Return (x, y) of the center of cell containing provided text 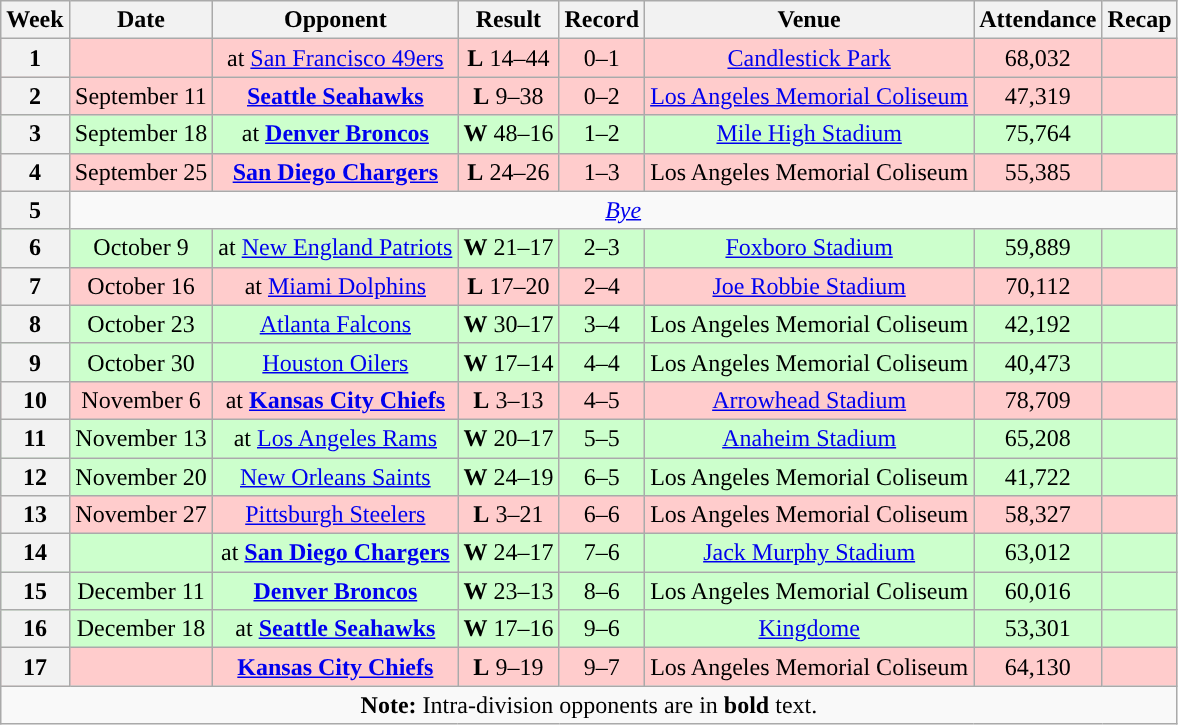
Pittsburgh Steelers (336, 515)
at New England Patriots (336, 248)
at Kansas City Chiefs (336, 400)
November 27 (141, 515)
at San Francisco 49ers (336, 58)
at Seattle Seahawks (336, 629)
November 20 (141, 477)
47,319 (1038, 96)
8 (35, 324)
4 (35, 172)
2 (35, 96)
December 18 (141, 629)
L 17–20 (508, 286)
W 23–13 (508, 591)
W 17–16 (508, 629)
L 9–19 (508, 667)
W 17–14 (508, 362)
at Miami Dolphins (336, 286)
W 30–17 (508, 324)
7 (35, 286)
59,889 (1038, 248)
1 (35, 58)
4–5 (602, 400)
Date (141, 20)
3 (35, 134)
42,192 (1038, 324)
L 3–13 (508, 400)
at Los Angeles Rams (336, 438)
San Diego Chargers (336, 172)
L 3–21 (508, 515)
60,016 (1038, 591)
Denver Broncos (336, 591)
Atlanta Falcons (336, 324)
0–2 (602, 96)
14 (35, 553)
3–4 (602, 324)
78,709 (1038, 400)
L 9–38 (508, 96)
1–2 (602, 134)
November 6 (141, 400)
9 (35, 362)
Mile High Stadium (810, 134)
6–6 (602, 515)
October 30 (141, 362)
Joe Robbie Stadium (810, 286)
September 25 (141, 172)
W 24–17 (508, 553)
Recap (1140, 20)
15 (35, 591)
New Orleans Saints (336, 477)
6 (35, 248)
58,327 (1038, 515)
October 16 (141, 286)
1–3 (602, 172)
17 (35, 667)
8–6 (602, 591)
16 (35, 629)
11 (35, 438)
W 20–17 (508, 438)
Bye (623, 210)
L 24–26 (508, 172)
Kansas City Chiefs (336, 667)
Arrowhead Stadium (810, 400)
5 (35, 210)
63,012 (1038, 553)
Foxboro Stadium (810, 248)
2–4 (602, 286)
13 (35, 515)
Jack Murphy Stadium (810, 553)
Record (602, 20)
W 48–16 (508, 134)
9–7 (602, 667)
September 11 (141, 96)
December 11 (141, 591)
W 21–17 (508, 248)
2–3 (602, 248)
Anaheim Stadium (810, 438)
Attendance (1038, 20)
November 13 (141, 438)
53,301 (1038, 629)
Houston Oilers (336, 362)
70,112 (1038, 286)
75,764 (1038, 134)
0–1 (602, 58)
Seattle Seahawks (336, 96)
Venue (810, 20)
at Denver Broncos (336, 134)
Candlestick Park (810, 58)
40,473 (1038, 362)
W 24–19 (508, 477)
10 (35, 400)
41,722 (1038, 477)
7–6 (602, 553)
64,130 (1038, 667)
55,385 (1038, 172)
October 9 (141, 248)
Result (508, 20)
6–5 (602, 477)
9–6 (602, 629)
L 14–44 (508, 58)
Note: Intra-division opponents are in bold text. (589, 705)
12 (35, 477)
October 23 (141, 324)
September 18 (141, 134)
Kingdome (810, 629)
65,208 (1038, 438)
Opponent (336, 20)
at San Diego Chargers (336, 553)
68,032 (1038, 58)
Week (35, 20)
5–5 (602, 438)
4–4 (602, 362)
